Output the [x, y] coordinate of the center of the cell containing the given text.  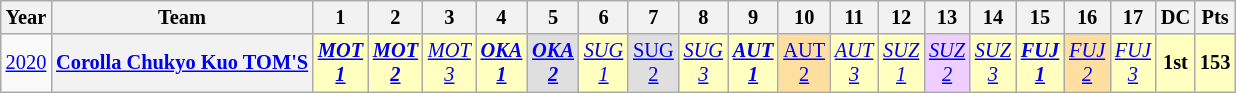
1 [340, 17]
FUJ3 [1133, 63]
1st [1176, 63]
10 [804, 17]
9 [753, 17]
SUG2 [653, 63]
7 [653, 17]
13 [947, 17]
6 [604, 17]
AUT2 [804, 63]
MOT3 [450, 63]
AUT3 [854, 63]
2 [396, 17]
MOT2 [396, 63]
4 [502, 17]
Year [26, 17]
SUZ1 [901, 63]
17 [1133, 17]
SUZ2 [947, 63]
8 [704, 17]
11 [854, 17]
SUG3 [704, 63]
16 [1087, 17]
OKA1 [502, 63]
OKA2 [553, 63]
MOT1 [340, 63]
14 [993, 17]
153 [1215, 63]
2020 [26, 63]
Pts [1215, 17]
SUZ3 [993, 63]
FUJ1 [1040, 63]
SUG1 [604, 63]
FUJ2 [1087, 63]
15 [1040, 17]
12 [901, 17]
Team [182, 17]
5 [553, 17]
AUT1 [753, 63]
Corolla Chukyo Kuo TOM'S [182, 63]
DC [1176, 17]
3 [450, 17]
